Determine the (x, y) coordinate at the center of the cell enclosing the given text.  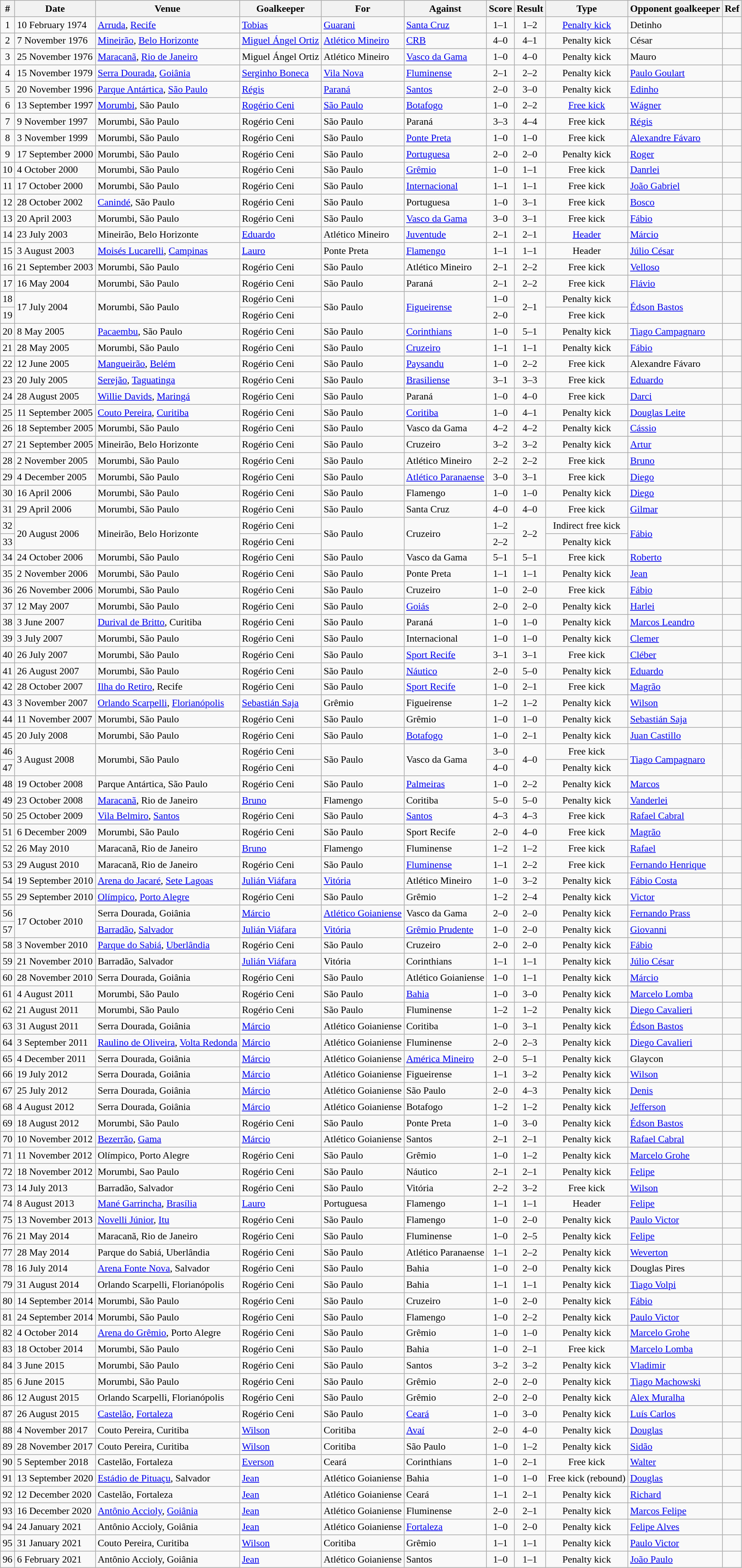
9 (8, 154)
56 (8, 913)
12 December 2020 (55, 1495)
24 January 2021 (55, 1527)
28 August 2005 (55, 396)
28 (8, 461)
Mauro (675, 57)
11 November 2007 (55, 720)
90 (8, 1462)
55 (8, 897)
4 December 2011 (55, 1059)
61 (8, 994)
Goiás (445, 606)
50 (8, 816)
26 November 2006 (55, 590)
3 August 2008 (55, 760)
Ilha do Retiro, Recife (167, 687)
13 (8, 219)
34 (8, 558)
28 October 2007 (55, 687)
Result (530, 9)
Guarani (363, 25)
Mané Garrincha, Brasília (167, 1204)
21 August 2011 (55, 1010)
Paulo Goulart (675, 73)
13 November 2013 (55, 1220)
Durival de Britto, Curitiba (167, 623)
2–5 (530, 1237)
2–4 (530, 897)
29 (8, 477)
23 (8, 380)
6 (8, 106)
Douglas Leite (675, 413)
Roger (675, 154)
Glaycon (675, 1059)
69 (8, 1123)
62 (8, 1010)
25 July 2012 (55, 1091)
9 November 1997 (55, 122)
Marcos (675, 784)
39 (8, 639)
48 (8, 784)
Marcos Leandro (675, 623)
21 (8, 348)
Paysandu (445, 364)
Mangueirão, Belém (167, 364)
Juan Castillo (675, 735)
54 (8, 881)
Detinho (675, 25)
8 May 2005 (55, 332)
2–3 (530, 1042)
88 (8, 1430)
27 (8, 445)
20 August 2006 (55, 533)
31 (8, 510)
59 (8, 962)
78 (8, 1269)
Fernando Henrique (675, 865)
29 August 2010 (55, 865)
3 August 2003 (55, 251)
37 (8, 606)
Vila Belmiro, Santos (167, 816)
Edinho (675, 89)
91 (8, 1479)
Vladimir (675, 1366)
28 October 2002 (55, 203)
For (363, 9)
10 (8, 170)
47 (8, 768)
Brasiliense (445, 380)
20 July 2005 (55, 380)
23 July 2003 (55, 235)
América Mineiro (445, 1059)
Tobias (281, 25)
16 July 2014 (55, 1269)
8 (8, 138)
Goalkeeper (281, 9)
60 (8, 978)
82 (8, 1333)
49 (8, 800)
66 (8, 1075)
25 (8, 413)
Raulino de Oliveira, Volta Redonda (167, 1042)
Arruda, Recife (167, 25)
Denis (675, 1091)
26 (8, 429)
João Paulo (675, 1559)
26 May 2010 (55, 849)
74 (8, 1204)
Felipe Alves (675, 1527)
21 November 2010 (55, 962)
Indirect free kick (587, 526)
65 (8, 1059)
20 April 2003 (55, 219)
71 (8, 1156)
15 November 1979 (55, 73)
3 November 2010 (55, 945)
96 (8, 1559)
63 (8, 1027)
Artur (675, 445)
Richard (675, 1495)
Luís Carlos (675, 1414)
29 September 2010 (55, 897)
Juventude (445, 235)
20 (8, 332)
21 September 2003 (55, 267)
80 (8, 1301)
76 (8, 1237)
Grêmio Prudente (445, 930)
Harlei (675, 606)
Giovanni (675, 930)
Cássio (675, 429)
4–4 (530, 122)
Marcos Felipe (675, 1511)
Velloso (675, 267)
4 November 2017 (55, 1430)
Victor (675, 897)
Fernando Prass (675, 913)
28 November 2010 (55, 978)
Arena Fonte Nova, Salvador (167, 1269)
89 (8, 1446)
Palmeiras (445, 784)
18 September 2005 (55, 429)
19 July 2012 (55, 1075)
15 (8, 251)
Arena do Jacaré, Sete Lagoas (167, 881)
14 September 2014 (55, 1301)
95 (8, 1544)
81 (8, 1317)
2 November 2006 (55, 574)
12 (8, 203)
51 (8, 833)
2 November 2005 (55, 461)
Walter (675, 1462)
Clemer (675, 639)
24 September 2014 (55, 1317)
3 June 2007 (55, 623)
19 October 2008 (55, 784)
45 (8, 735)
14 July 2013 (55, 1188)
26 July 2007 (55, 655)
Darci (675, 396)
18 August 2012 (55, 1123)
6 February 2021 (55, 1559)
Gilmar (675, 510)
Tiago Machowski (675, 1382)
87 (8, 1414)
Type (587, 9)
13 September 1997 (55, 106)
36 (8, 590)
33 (8, 542)
4 October 2014 (55, 1333)
14 (8, 235)
26 August 2007 (55, 671)
4 August 2011 (55, 994)
19 September 2010 (55, 881)
58 (8, 945)
43 (8, 703)
Everson (281, 1462)
20 July 2008 (55, 735)
4 (8, 73)
Tiago Volpi (675, 1285)
41 (8, 671)
77 (8, 1252)
31 August 2014 (55, 1285)
CRB (445, 41)
Douglas Pires (675, 1269)
Moisés Lucarelli, Campinas (167, 251)
17 October 2000 (55, 186)
Morumbi, Sao Paulo (167, 1172)
Bosco (675, 203)
Arena do Grêmio, Porto Alegre (167, 1333)
Serginho Boneca (281, 73)
3 November 1999 (55, 138)
11 September 2005 (55, 413)
1 (8, 25)
31 January 2021 (55, 1544)
5 (8, 89)
Cléber (675, 655)
2 (8, 41)
21 September 2005 (55, 445)
7 November 1976 (55, 41)
César (675, 41)
Canindé, São Paulo (167, 203)
7 (8, 122)
Rafael (675, 849)
Ref (732, 9)
# (8, 9)
79 (8, 1285)
28 May 2005 (55, 348)
18 October 2014 (55, 1349)
Free kick (rebound) (587, 1479)
Fábio Costa (675, 881)
Fortaleza (445, 1527)
3 July 2007 (55, 639)
24 October 2006 (55, 558)
10 February 1974 (55, 25)
44 (8, 720)
Opponent goalkeeper (675, 9)
23 October 2008 (55, 800)
Roberto (675, 558)
17 July 2004 (55, 307)
46 (8, 752)
72 (8, 1172)
53 (8, 865)
24 (8, 396)
3 June 2015 (55, 1366)
84 (8, 1366)
10 November 2012 (55, 1139)
26 August 2015 (55, 1414)
4 October 2000 (55, 170)
Bezerrão, Gama (167, 1139)
42 (8, 687)
16 (8, 267)
6 June 2015 (55, 1382)
25 October 2009 (55, 816)
Weverton (675, 1252)
16 December 2020 (55, 1511)
16 April 2006 (55, 493)
18 (8, 299)
93 (8, 1511)
Estádio de Pituaçu, Salvador (167, 1479)
João Gabriel (675, 186)
85 (8, 1382)
3 September 2011 (55, 1042)
30 (8, 493)
73 (8, 1188)
28 November 2017 (55, 1446)
Flávio (675, 283)
12 June 2005 (55, 364)
67 (8, 1091)
31 August 2011 (55, 1027)
17 September 2000 (55, 154)
Vila Nova (363, 73)
Score (500, 9)
12 May 2007 (55, 606)
94 (8, 1527)
Sidão (675, 1446)
19 (8, 316)
68 (8, 1107)
17 (8, 283)
35 (8, 574)
25 November 1976 (55, 57)
Danrlei (675, 170)
83 (8, 1349)
11 (8, 186)
Pacaembu, São Paulo (167, 332)
Wágner (675, 106)
11 November 2012 (55, 1156)
20 November 1996 (55, 89)
3 (8, 57)
22 (8, 364)
52 (8, 849)
64 (8, 1042)
28 May 2014 (55, 1252)
4 August 2012 (55, 1107)
57 (8, 930)
6 December 2009 (55, 833)
Avaí (445, 1430)
Novelli Júnior, Itu (167, 1220)
Venue (167, 9)
18 November 2012 (55, 1172)
12 August 2015 (55, 1398)
8 August 2013 (55, 1204)
21 May 2014 (55, 1237)
Serejão, Taguatinga (167, 380)
40 (8, 655)
29 April 2006 (55, 510)
3 November 2007 (55, 703)
Vanderlei (675, 800)
13 September 2020 (55, 1479)
16 May 2004 (55, 283)
Willie Davids, Maringá (167, 396)
86 (8, 1398)
5 September 2018 (55, 1462)
70 (8, 1139)
Against (445, 9)
32 (8, 526)
92 (8, 1495)
75 (8, 1220)
Alex Muralha (675, 1398)
Date (55, 9)
Jefferson (675, 1107)
17 October 2010 (55, 921)
38 (8, 623)
4 December 2005 (55, 477)
